Find where the given text appears and provide that cell's center as (X, Y) coordinate. 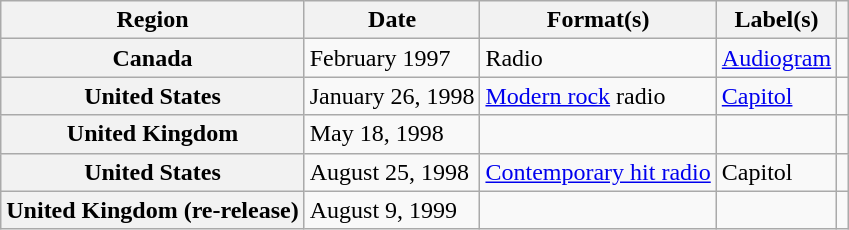
Canada (152, 58)
May 18, 1998 (392, 134)
Contemporary hit radio (598, 172)
Radio (598, 58)
United Kingdom (re-release) (152, 210)
Date (392, 20)
August 9, 1999 (392, 210)
Audiogram (776, 58)
United Kingdom (152, 134)
Region (152, 20)
January 26, 1998 (392, 96)
August 25, 1998 (392, 172)
Label(s) (776, 20)
February 1997 (392, 58)
Format(s) (598, 20)
Modern rock radio (598, 96)
